Pinpoint the cell where the given text exists, returning its [x, y] midpoint coordinate. 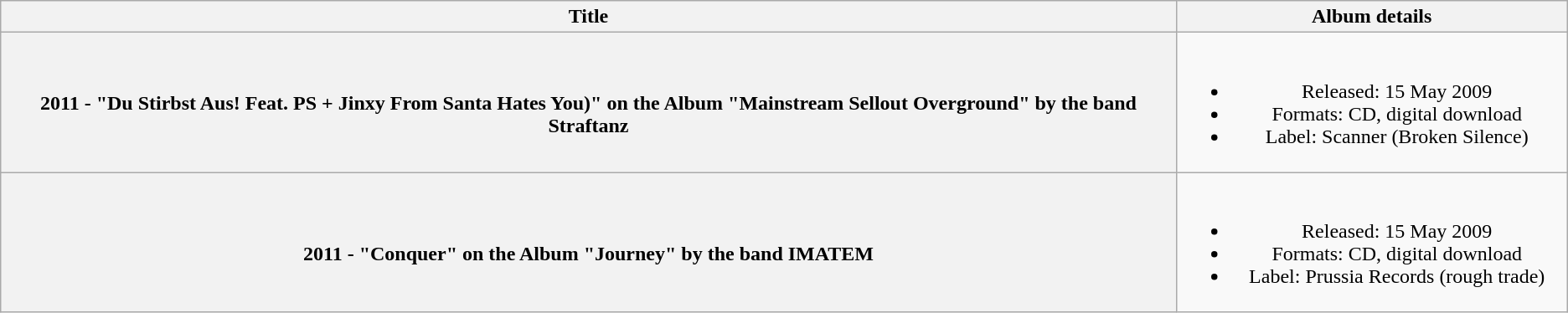
Title [588, 17]
Released: 15 May 2009Formats: CD, digital downloadLabel: Prussia Records (rough trade) [1372, 243]
2011 - "Du Stirbst Aus! Feat. PS + Jinxy From Santa Hates You)" on the Album "Mainstream Sellout Overground" by the band Straftanz [588, 102]
2011 - "Conquer" on the Album "Journey" by the band IMATEM [588, 243]
Album details [1372, 17]
Released: 15 May 2009Formats: CD, digital downloadLabel: Scanner (Broken Silence) [1372, 102]
